Capture the cell that displays the provided text and extract its (x, y) central coordinate. 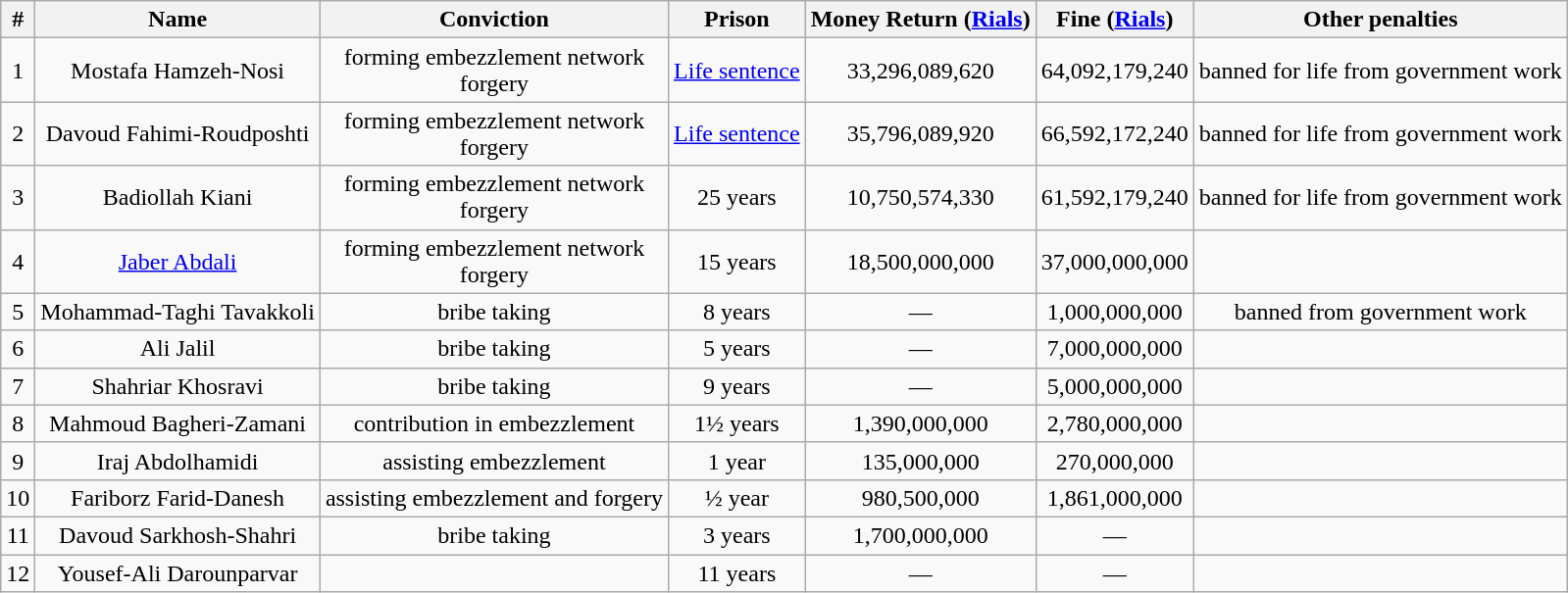
Name (178, 20)
7 (18, 386)
Yousef-Ali Darounparvar (178, 573)
6 (18, 349)
1,700,000,000 (920, 535)
Ali Jalil (178, 349)
33,296,089,620 (920, 71)
2 (18, 133)
35,796,089,920 (920, 133)
9 (18, 461)
Davoud Fahimi-Roudposhti (178, 133)
135,000,000 (920, 461)
4 (18, 261)
1½ years (737, 423)
37,000,000,000 (1114, 261)
11 (18, 535)
1,390,000,000 (920, 423)
11 years (737, 573)
# (18, 20)
1,861,000,000 (1114, 498)
9 years (737, 386)
1 year (737, 461)
assisting embezzlement (494, 461)
assisting embezzlement and forgery (494, 498)
Badiollah Kiani (178, 198)
Jaber Abdali (178, 261)
5 (18, 312)
8 years (737, 312)
banned from government work (1381, 312)
8 (18, 423)
980,500,000 (920, 498)
1,000,000,000 (1114, 312)
Prison (737, 20)
66,592,172,240 (1114, 133)
12 (18, 573)
15 years (737, 261)
Other penalties (1381, 20)
64,092,179,240 (1114, 71)
10,750,574,330 (920, 198)
18,500,000,000 (920, 261)
10 (18, 498)
2,780,000,000 (1114, 423)
contribution in embezzlement (494, 423)
3 (18, 198)
Mostafa Hamzeh-Nosi (178, 71)
Fariborz Farid-Danesh (178, 498)
Money Return (Rials) (920, 20)
5 years (737, 349)
Mahmoud Bagheri-Zamani (178, 423)
7,000,000,000 (1114, 349)
1 (18, 71)
Shahriar Khosravi (178, 386)
Iraj Abdolhamidi (178, 461)
Mohammad-Taghi Tavakkoli (178, 312)
Fine (Rials) (1114, 20)
61,592,179,240 (1114, 198)
Davoud Sarkhosh-Shahri (178, 535)
½ year (737, 498)
5,000,000,000 (1114, 386)
25 years (737, 198)
270,000,000 (1114, 461)
Conviction (494, 20)
3 years (737, 535)
